Provide the [X, Y] coordinate of the cell's center where the given text is located.  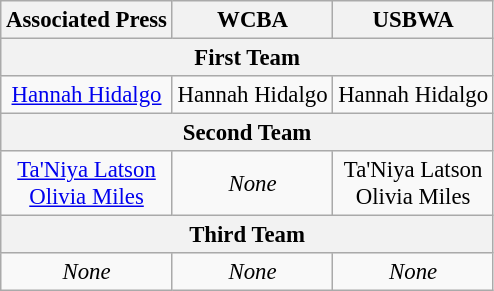
Associated Press [87, 20]
Second Team [248, 133]
First Team [248, 58]
Third Team [248, 235]
None [252, 184]
USBWA [414, 20]
WCBA [252, 20]
